Locate the cell with the specified text and output its [X, Y] center coordinate. 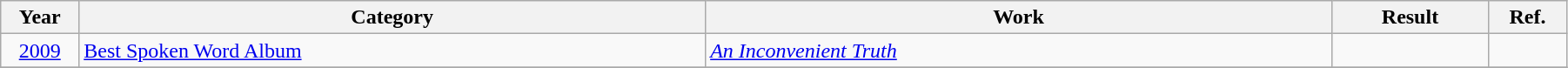
Work [1019, 17]
An Inconvenient Truth [1019, 51]
Year [40, 17]
Category [392, 17]
Result [1410, 17]
2009 [40, 51]
Ref. [1527, 17]
Best Spoken Word Album [392, 51]
